Return [X, Y] of the center of cell containing provided text 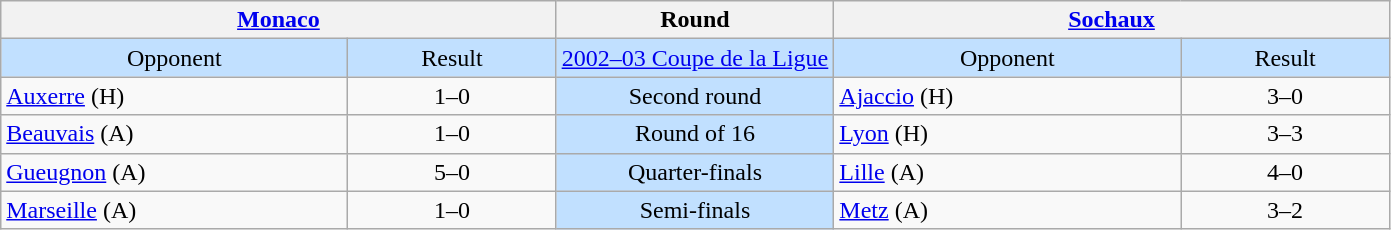
2002–03 Coupe de la Ligue [695, 58]
Beauvais (A) [174, 134]
Monaco [278, 20]
Sochaux [1112, 20]
Metz (A) [1008, 210]
Auxerre (H) [174, 96]
3–3 [1285, 134]
Second round [695, 96]
Lille (A) [1008, 172]
Lyon (H) [1008, 134]
Round of 16 [695, 134]
Ajaccio (H) [1008, 96]
Marseille (A) [174, 210]
5–0 [452, 172]
Round [695, 20]
Quarter-finals [695, 172]
3–2 [1285, 210]
4–0 [1285, 172]
3–0 [1285, 96]
Gueugnon (A) [174, 172]
Semi-finals [695, 210]
